Identify which cell holds the provided text, then report its [X, Y] central coordinate. 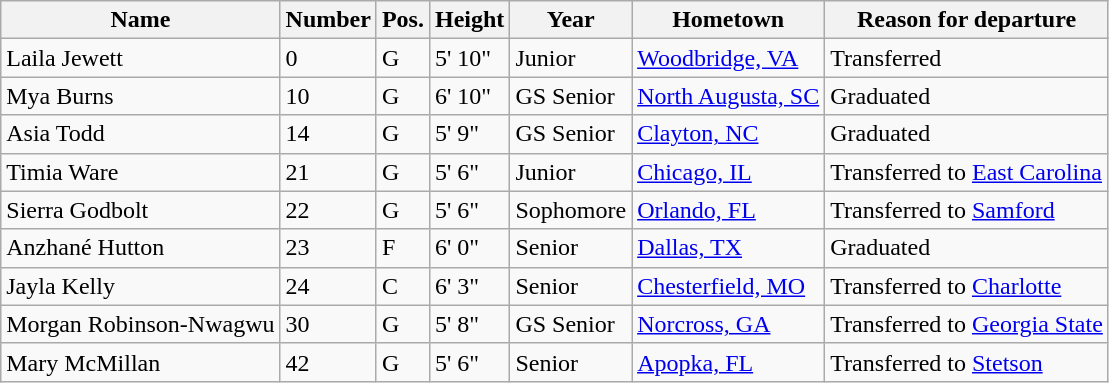
Asia Todd [140, 134]
Anzhané Hutton [140, 248]
Chesterfield, MO [728, 286]
North Augusta, SC [728, 96]
5' 10" [469, 58]
Pos. [402, 20]
Transferred to Stetson [967, 362]
Transferred to Georgia State [967, 324]
Transferred [967, 58]
F [402, 248]
Transferred to East Carolina [967, 172]
Norcross, GA [728, 324]
6' 0" [469, 248]
Name [140, 20]
23 [328, 248]
Transferred to Charlotte [967, 286]
Mary McMillan [140, 362]
Clayton, NC [728, 134]
Apopka, FL [728, 362]
24 [328, 286]
Transferred to Samford [967, 210]
Height [469, 20]
5' 9" [469, 134]
Reason for departure [967, 20]
6' 3" [469, 286]
Laila Jewett [140, 58]
Morgan Robinson-Nwagwu [140, 324]
22 [328, 210]
Woodbridge, VA [728, 58]
Sierra Godbolt [140, 210]
Year [571, 20]
Timia Ware [140, 172]
14 [328, 134]
Sophomore [571, 210]
21 [328, 172]
Number [328, 20]
10 [328, 96]
0 [328, 58]
Orlando, FL [728, 210]
30 [328, 324]
Chicago, IL [728, 172]
6' 10" [469, 96]
C [402, 286]
Hometown [728, 20]
Jayla Kelly [140, 286]
Dallas, TX [728, 248]
42 [328, 362]
Mya Burns [140, 96]
5' 8" [469, 324]
